Return [X, Y] of the center of cell containing provided text 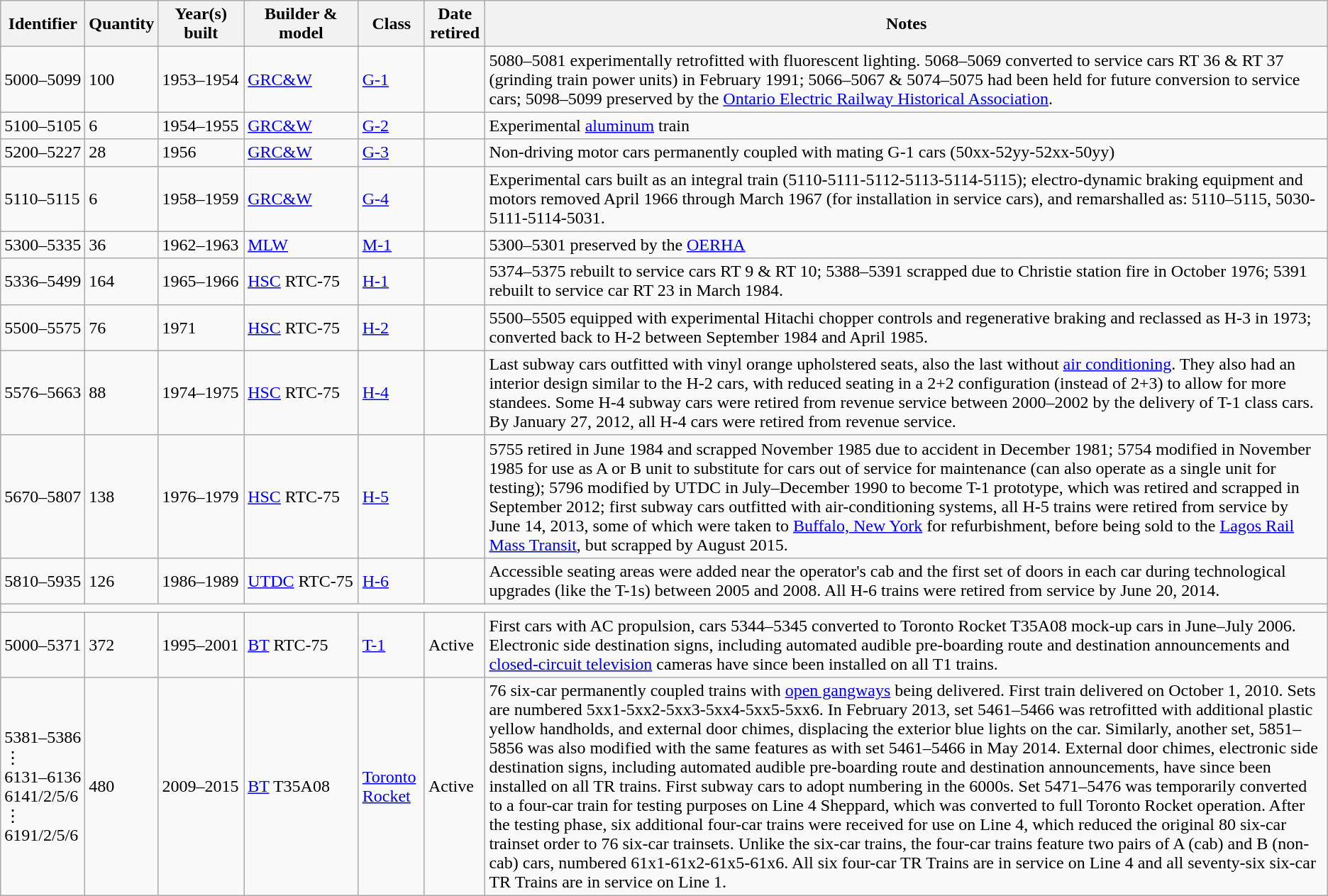
1954–1955 [201, 126]
Builder & model [301, 24]
H-1 [392, 281]
76 [122, 328]
H-5 [392, 497]
5000–5371 [43, 644]
480 [122, 787]
5810–5935 [43, 580]
5576–5663 [43, 393]
1995–2001 [201, 644]
Notes [907, 24]
28 [122, 153]
H-2 [392, 328]
Toronto Rocket [392, 787]
5100–5105 [43, 126]
Quantity [122, 24]
164 [122, 281]
BT T35A08 [301, 787]
1953–1954 [201, 79]
126 [122, 580]
5200–5227 [43, 153]
Date retired [455, 24]
1971 [201, 328]
Year(s) built [201, 24]
1974–1975 [201, 393]
88 [122, 393]
H-4 [392, 393]
5381–5386⋮6131–61366141/2/5/6⋮6191/2/5/6 [43, 787]
Class [392, 24]
2009–2015 [201, 787]
G-4 [392, 199]
100 [122, 79]
1958–1959 [201, 199]
1956 [201, 153]
5500–5575 [43, 328]
372 [122, 644]
G-3 [392, 153]
M-1 [392, 245]
5300–5335 [43, 245]
5670–5807 [43, 497]
UTDC RTC-75 [301, 580]
1962–1963 [201, 245]
5110–5115 [43, 199]
T-1 [392, 644]
G-2 [392, 126]
BT RTC-75 [301, 644]
H-6 [392, 580]
1986–1989 [201, 580]
Non-driving motor cars permanently coupled with mating G-1 cars (50xx-52yy-52xx-50yy) [907, 153]
36 [122, 245]
1976–1979 [201, 497]
5300–5301 preserved by the OERHA [907, 245]
5336–5499 [43, 281]
G-1 [392, 79]
5000–5099 [43, 79]
1965–1966 [201, 281]
Experimental aluminum train [907, 126]
Identifier [43, 24]
138 [122, 497]
MLW [301, 245]
